Provide the (x, y) coordinate of the cell's center where the given text is located.  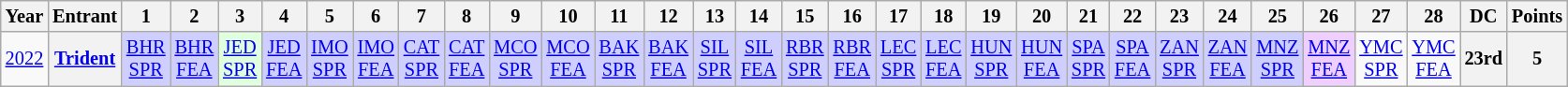
JEDFEA (284, 59)
MCOSPR (515, 59)
HUNSPR (991, 59)
3 (240, 16)
IMOFEA (377, 59)
JEDSPR (240, 59)
13 (715, 16)
HUNFEA (1042, 59)
ZANSPR (1179, 59)
YMCFEA (1433, 59)
14 (759, 16)
23 (1179, 16)
15 (805, 16)
SPASPR (1088, 59)
2022 (24, 59)
27 (1381, 16)
BHRFEA (195, 59)
28 (1433, 16)
ZANFEA (1228, 59)
20 (1042, 16)
MNZSPR (1278, 59)
22 (1132, 16)
9 (515, 16)
24 (1228, 16)
SILFEA (759, 59)
26 (1328, 16)
DC (1484, 16)
RBRFEA (852, 59)
17 (898, 16)
23rd (1484, 59)
Year (24, 16)
BAKSPR (620, 59)
16 (852, 16)
IMOSPR (330, 59)
19 (991, 16)
7 (422, 16)
25 (1278, 16)
SILSPR (715, 59)
LECSPR (898, 59)
RBRSPR (805, 59)
Points (1537, 16)
Entrant (84, 16)
21 (1088, 16)
CATFEA (466, 59)
BHRSPR (146, 59)
8 (466, 16)
10 (568, 16)
1 (146, 16)
18 (943, 16)
MNZFEA (1328, 59)
11 (620, 16)
LECFEA (943, 59)
12 (669, 16)
YMCSPR (1381, 59)
CATSPR (422, 59)
BAKFEA (669, 59)
MCOFEA (568, 59)
Trident (84, 59)
4 (284, 16)
6 (377, 16)
SPAFEA (1132, 59)
2 (195, 16)
